Pinpoint the cell where the given text exists, returning its (x, y) midpoint coordinate. 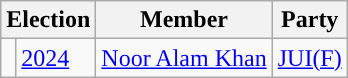
Party (310, 20)
Noor Alam Khan (184, 58)
2024 (56, 58)
Election (48, 20)
JUI(F) (310, 58)
Member (184, 20)
